Locate the cell with the specified text and output its [x, y] center coordinate. 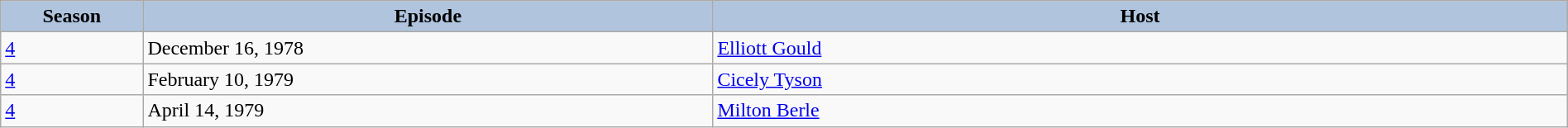
Episode [428, 17]
April 14, 1979 [428, 111]
February 10, 1979 [428, 79]
Host [1140, 17]
Elliott Gould [1140, 48]
Cicely Tyson [1140, 79]
Season [72, 17]
Milton Berle [1140, 111]
December 16, 1978 [428, 48]
